For the text-containing cell, return its midpoint in (x, y) coordinate format. 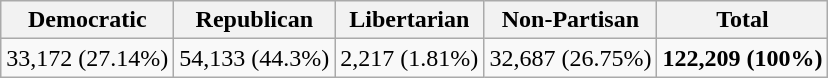
122,209 (100%) (742, 58)
Total (742, 20)
Democratic (88, 20)
Non-Partisan (570, 20)
33,172 (27.14%) (88, 58)
32,687 (26.75%) (570, 58)
Republican (254, 20)
54,133 (44.3%) (254, 58)
2,217 (1.81%) (410, 58)
Libertarian (410, 20)
